Scan for the cell matching the given text and deliver its (x, y) coordinate at center. 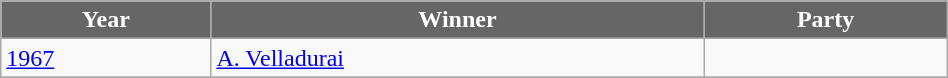
A. Velladurai (458, 58)
Winner (458, 20)
1967 (106, 58)
Year (106, 20)
Party (826, 20)
